Extract the [X, Y] coordinate from the center of the cell holding the provided text.  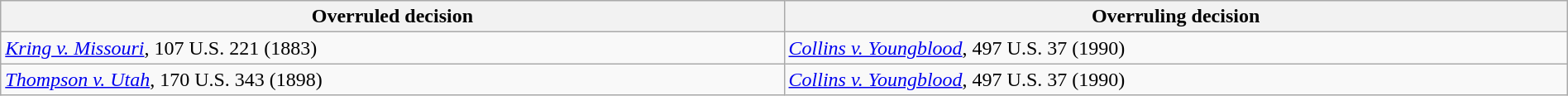
Overruling decision [1176, 17]
Thompson v. Utah, 170 U.S. 343 (1898) [392, 79]
Overruled decision [392, 17]
Kring v. Missouri, 107 U.S. 221 (1883) [392, 48]
